Output the (X, Y) coordinate of the center of the cell containing the given text.  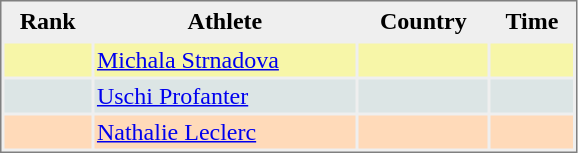
Nathalie Leclerc (225, 132)
Time (532, 20)
Rank (47, 20)
Athlete (225, 20)
Michala Strnadova (225, 60)
Country (424, 20)
Uschi Profanter (225, 96)
